Locate the cell with the specified text and output its [X, Y] center coordinate. 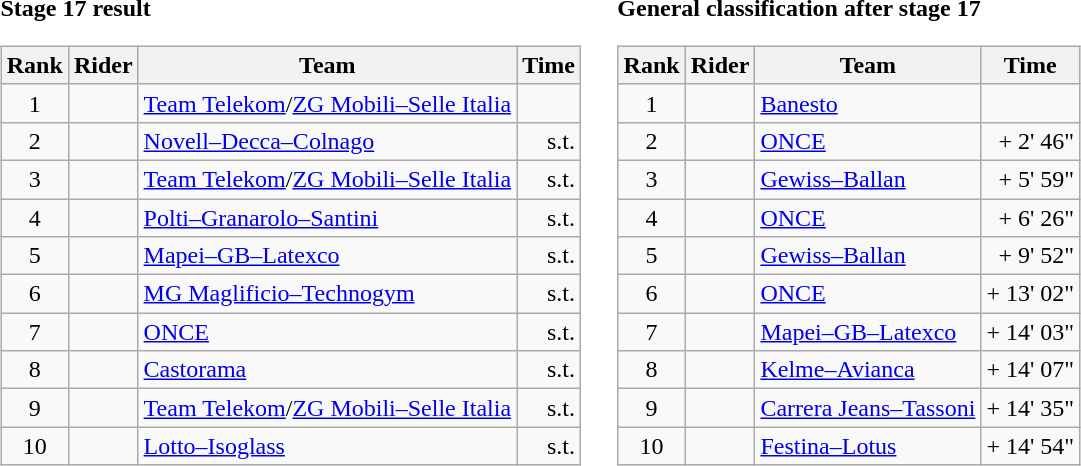
+ 14' 07" [1030, 370]
+ 14' 54" [1030, 446]
+ 2' 46" [1030, 141]
Lotto–Isoglass [328, 446]
Banesto [868, 103]
Polti–Granarolo–Santini [328, 217]
+ 5' 59" [1030, 179]
+ 6' 26" [1030, 217]
Novell–Decca–Colnago [328, 141]
Castorama [328, 370]
Kelme–Avianca [868, 370]
Carrera Jeans–Tassoni [868, 408]
+ 13' 02" [1030, 294]
+ 14' 03" [1030, 332]
+ 9' 52" [1030, 256]
+ 14' 35" [1030, 408]
MG Maglificio–Technogym [328, 294]
Festina–Lotus [868, 446]
